Determine the (x, y) coordinate at the center of the cell enclosing the given text.  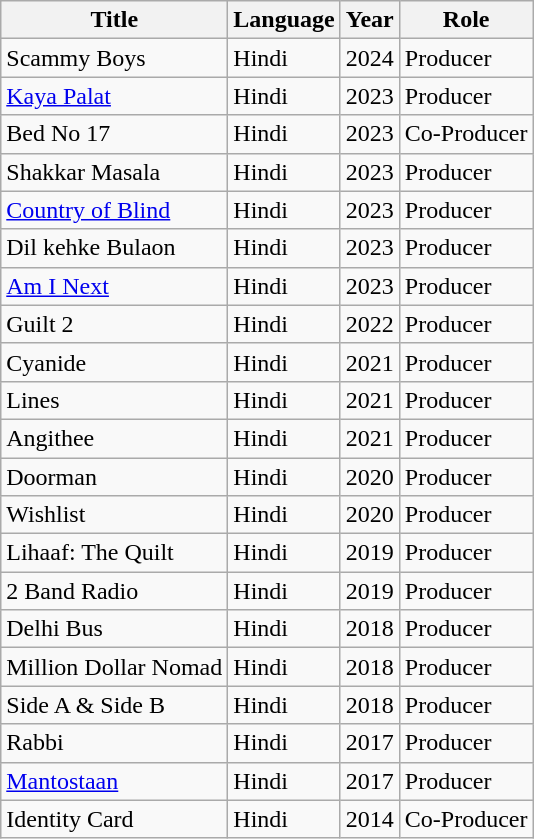
Rabbi (114, 743)
Scammy Boys (114, 58)
Mantostaan (114, 781)
Dil kehke Bulaon (114, 248)
Role (466, 20)
Am I Next (114, 286)
Year (370, 20)
Wishlist (114, 515)
Doorman (114, 477)
Lines (114, 400)
Cyanide (114, 362)
Bed No 17 (114, 134)
2014 (370, 819)
Side A & Side B (114, 705)
Guilt 2 (114, 324)
Shakkar Masala (114, 172)
Lihaaf: The Quilt (114, 553)
Country of Blind (114, 210)
Identity Card (114, 819)
2022 (370, 324)
Delhi Bus (114, 629)
Title (114, 20)
Kaya Palat (114, 96)
2024 (370, 58)
Angithee (114, 438)
Million Dollar Nomad (114, 667)
2 Band Radio (114, 591)
Language (284, 20)
